Locate the cell with the specified text and output its [x, y] center coordinate. 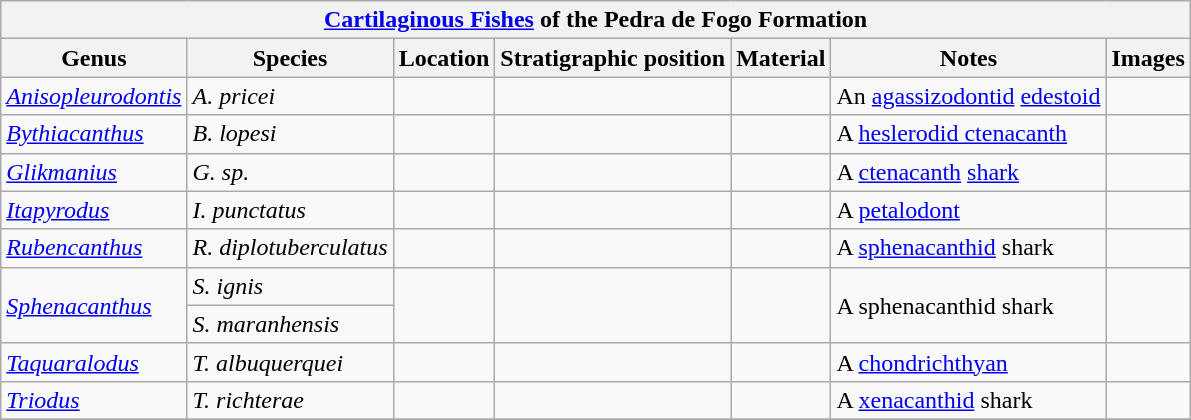
A. pricei [290, 96]
T. richterae [290, 400]
Itapyrodus [94, 210]
Genus [94, 58]
R. diplotuberculatus [290, 248]
G. sp. [290, 172]
Glikmanius [94, 172]
Taquaralodus [94, 362]
Material [781, 58]
A ctenacanth shark [968, 172]
B. lopesi [290, 134]
A xenacanthid shark [968, 400]
S. maranhensis [290, 324]
T. albuquerquei [290, 362]
Images [1148, 58]
Triodus [94, 400]
I. punctatus [290, 210]
Notes [968, 58]
Rubencanthus [94, 248]
An agassizodontid edestoid [968, 96]
S. ignis [290, 286]
Stratigraphic position [613, 58]
Location [444, 58]
A heslerodid ctenacanth [968, 134]
Sphenacanthus [94, 305]
Bythiacanthus [94, 134]
Species [290, 58]
A petalodont [968, 210]
Cartilaginous Fishes of the Pedra de Fogo Formation [596, 20]
Anisopleurodontis [94, 96]
A chondrichthyan [968, 362]
